Locate the cell with the specified text and output its [X, Y] center coordinate. 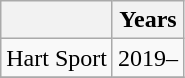
Hart Sport [57, 58]
Years [148, 20]
2019– [148, 58]
